Provide the [x, y] coordinate of the cell's center where the given text is located.  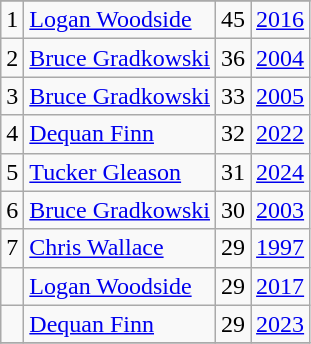
2016 [280, 20]
2005 [280, 96]
33 [234, 96]
2017 [280, 286]
Chris Wallace [120, 248]
6 [12, 210]
2003 [280, 210]
36 [234, 58]
5 [12, 172]
31 [234, 172]
2023 [280, 324]
30 [234, 210]
45 [234, 20]
32 [234, 134]
1997 [280, 248]
2022 [280, 134]
3 [12, 96]
4 [12, 134]
1 [12, 20]
7 [12, 248]
2004 [280, 58]
2 [12, 58]
Tucker Gleason [120, 172]
2024 [280, 172]
